Return [X, Y] of the center of cell containing provided text 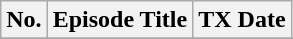
Episode Title [120, 20]
No. [24, 20]
TX Date [242, 20]
